Return the [X, Y] coordinate for the center point of the cell that contains the specified text.  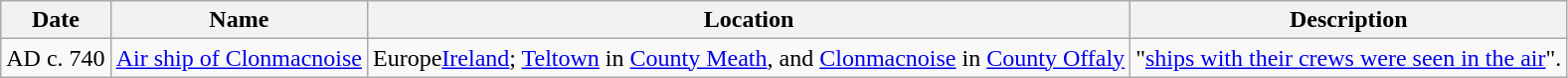
"ships with their crews were seen in the air". [1348, 58]
EuropeIreland; Teltown in County Meath, and Clonmacnoise in County Offaly [750, 58]
Air ship of Clonmacnoise [239, 58]
Date [56, 20]
Location [750, 20]
Name [239, 20]
AD c. 740 [56, 58]
Description [1348, 20]
